Pinpoint the cell where the given text exists, returning its (x, y) midpoint coordinate. 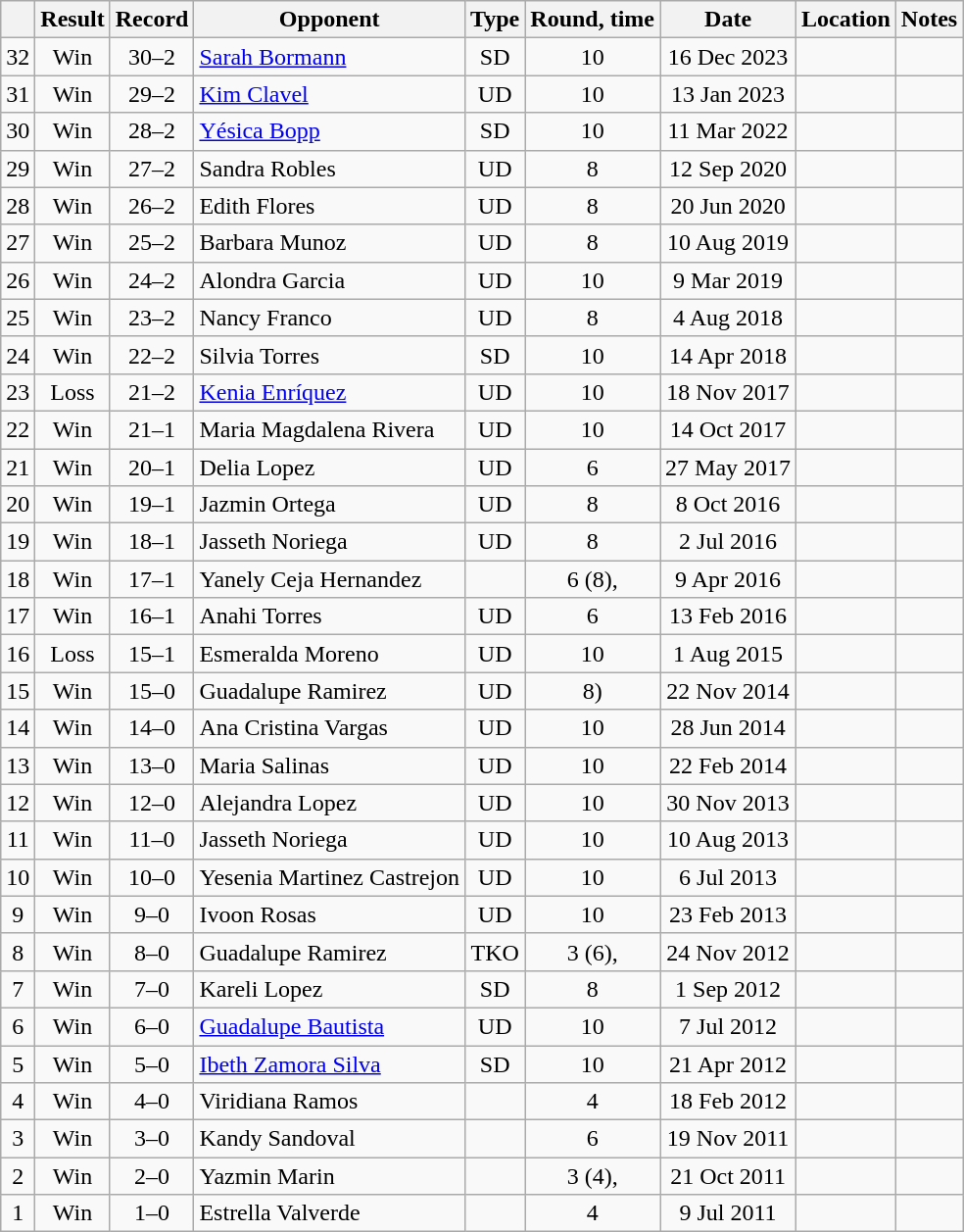
Location (846, 20)
15–1 (152, 654)
20 (18, 505)
26–2 (152, 206)
Date (729, 20)
Edith Flores (329, 206)
9–0 (152, 914)
Estrella Valverde (329, 1213)
Sandra Robles (329, 169)
9 Apr 2016 (729, 579)
15–0 (152, 691)
28–2 (152, 131)
Result (72, 20)
27 May 2017 (729, 468)
18 Nov 2017 (729, 392)
14 Apr 2018 (729, 355)
Yesenia Martinez Castrejon (329, 877)
8 Oct 2016 (729, 505)
4–0 (152, 1102)
21 (18, 468)
29–2 (152, 94)
Kareli Lopez (329, 989)
Silvia Torres (329, 355)
13 Feb 2016 (729, 616)
20 Jun 2020 (729, 206)
22 Feb 2014 (729, 765)
29 (18, 169)
14 Oct 2017 (729, 429)
Notes (929, 20)
Type (494, 20)
12 (18, 803)
7 (18, 989)
1–0 (152, 1213)
19–1 (152, 505)
3 (6), (593, 952)
2–0 (152, 1176)
14–0 (152, 728)
19 (18, 542)
Guadalupe Bautista (329, 1026)
26 (18, 280)
3 (18, 1139)
Maria Magdalena Rivera (329, 429)
11 Mar 2022 (729, 131)
Maria Salinas (329, 765)
5 (18, 1063)
23 (18, 392)
16 (18, 654)
21–1 (152, 429)
13–0 (152, 765)
3 (4), (593, 1176)
30 Nov 2013 (729, 803)
2 Jul 2016 (729, 542)
27 (18, 243)
7–0 (152, 989)
Alondra Garcia (329, 280)
Round, time (593, 20)
3–0 (152, 1139)
18–1 (152, 542)
18 (18, 579)
12 Sep 2020 (729, 169)
14 (18, 728)
Barbara Munoz (329, 243)
7 Jul 2012 (729, 1026)
Yanely Ceja Hernandez (329, 579)
15 (18, 691)
30–2 (152, 57)
28 (18, 206)
16 Dec 2023 (729, 57)
Sarah Bormann (329, 57)
31 (18, 94)
Yazmin Marin (329, 1176)
9 Jul 2011 (729, 1213)
Yésica Bopp (329, 131)
25–2 (152, 243)
5–0 (152, 1063)
25 (18, 318)
11–0 (152, 840)
13 Jan 2023 (729, 94)
24–2 (152, 280)
22–2 (152, 355)
28 Jun 2014 (729, 728)
Kenia Enríquez (329, 392)
Delia Lopez (329, 468)
17–1 (152, 579)
23–2 (152, 318)
21 Oct 2011 (729, 1176)
24 Nov 2012 (729, 952)
Jazmin Ortega (329, 505)
27–2 (152, 169)
4 Aug 2018 (729, 318)
21 Apr 2012 (729, 1063)
8–0 (152, 952)
1 Aug 2015 (729, 654)
Kim Clavel (329, 94)
23 Feb 2013 (729, 914)
Nancy Franco (329, 318)
2 (18, 1176)
22 (18, 429)
13 (18, 765)
9 Mar 2019 (729, 280)
17 (18, 616)
8) (593, 691)
6 (8), (593, 579)
Anahi Torres (329, 616)
9 (18, 914)
Alejandra Lopez (329, 803)
10 Aug 2013 (729, 840)
10 Aug 2019 (729, 243)
6–0 (152, 1026)
19 Nov 2011 (729, 1139)
20–1 (152, 468)
21–2 (152, 392)
11 (18, 840)
TKO (494, 952)
16–1 (152, 616)
18 Feb 2012 (729, 1102)
24 (18, 355)
12–0 (152, 803)
6 Jul 2013 (729, 877)
10–0 (152, 877)
Opponent (329, 20)
30 (18, 131)
Kandy Sandoval (329, 1139)
1 (18, 1213)
Ibeth Zamora Silva (329, 1063)
1 Sep 2012 (729, 989)
Ana Cristina Vargas (329, 728)
Record (152, 20)
32 (18, 57)
Esmeralda Moreno (329, 654)
22 Nov 2014 (729, 691)
Ivoon Rosas (329, 914)
Viridiana Ramos (329, 1102)
